From the cell containing the given text, extract its center point as (X, Y) coordinate. 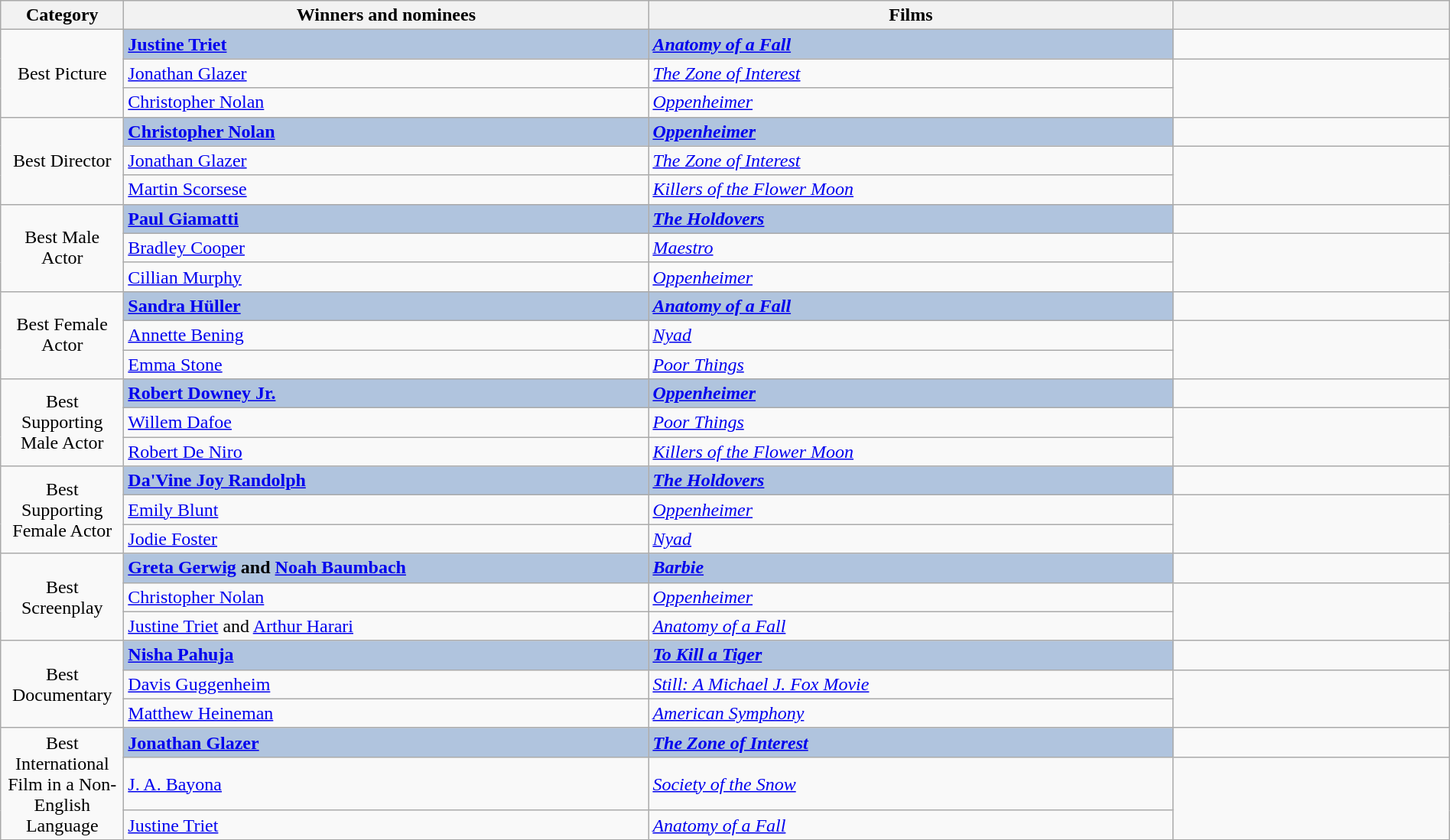
Best Documentary (63, 684)
Sandra Hüller (386, 306)
Best Director (63, 161)
Martin Scorsese (386, 190)
Da'Vine Joy Randolph (386, 481)
Cillian Murphy (386, 277)
Best Supporting Male Actor (63, 423)
Justine Triet and Arthur Harari (386, 626)
Matthew Heineman (386, 713)
Winners and nominees (386, 15)
Jodie Foster (386, 539)
Annette Bening (386, 335)
Davis Guggenheim (386, 684)
Emily Blunt (386, 510)
Society of the Snow (911, 783)
Best Female Actor (63, 335)
Maestro (911, 248)
Bradley Cooper (386, 248)
Willem Dafoe (386, 423)
Films (911, 15)
Robert De Niro (386, 452)
To Kill a Tiger (911, 655)
Robert Downey Jr. (386, 394)
Emma Stone (386, 365)
American Symphony (911, 713)
Best International Film in a Non-English Language (63, 783)
Best Picture (63, 73)
Best Male Actor (63, 248)
Best Supporting Female Actor (63, 510)
Nisha Pahuja (386, 655)
Paul Giamatti (386, 219)
Category (63, 15)
Best Screenplay (63, 597)
J. A. Bayona (386, 783)
Still: A Michael J. Fox Movie (911, 684)
Greta Gerwig and Noah Baumbach (386, 568)
Barbie (911, 568)
